Provide the (x, y) coordinate of the cell's center where the given text is located.  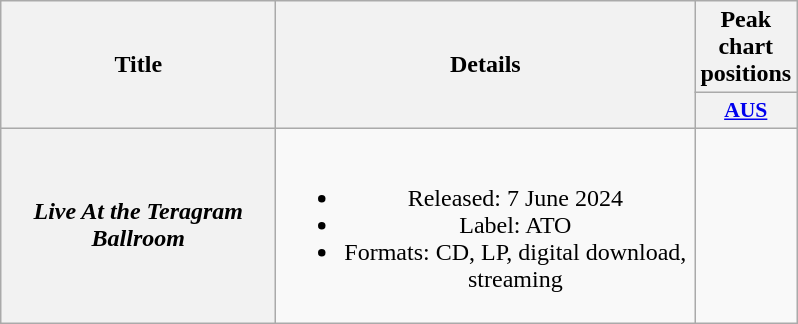
Peak chart positions (746, 47)
Live At the Teragram Ballroom (138, 225)
Released: 7 June 2024Label: ATOFormats: CD, LP, digital download, streaming (486, 225)
Details (486, 65)
Title (138, 65)
AUS (746, 111)
